Search for the cell housing the specified text and yield its [x, y] center coordinate. 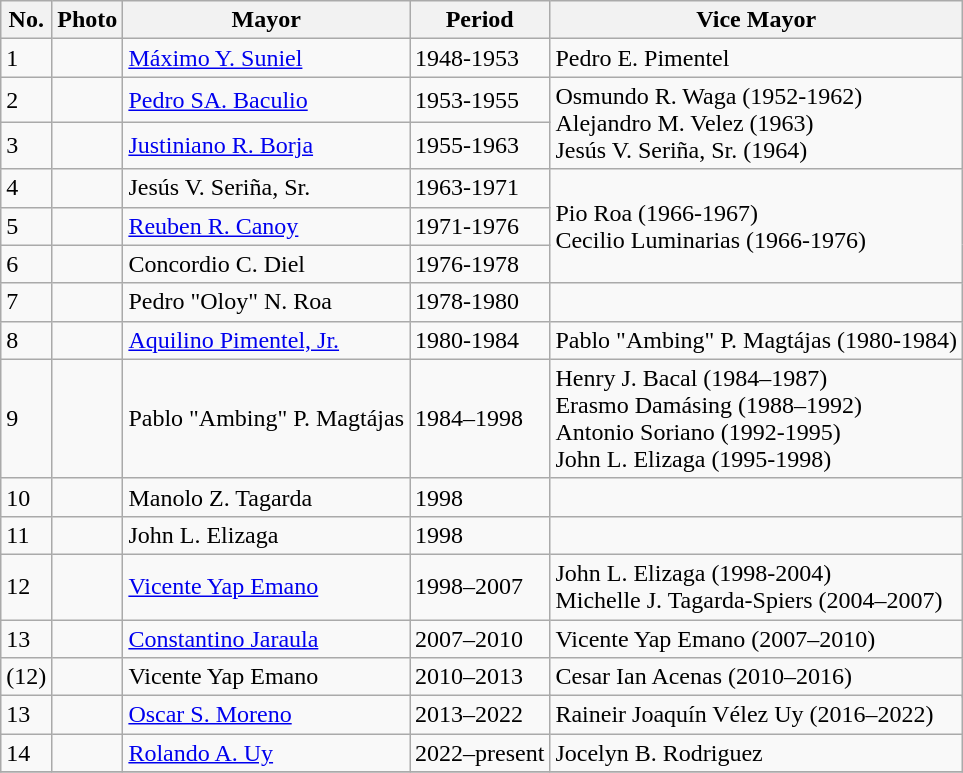
Pio Roa (1966-1967) Cecilio Luminarias (1966-1976) [756, 226]
9 [26, 418]
1980-1984 [480, 340]
Concordio C. Diel [266, 264]
Osmundo R. Waga (1952-1962)Alejandro M. Velez (1963)Jesús V. Seriña, Sr. (1964) [756, 123]
Oscar S. Moreno [266, 715]
1953-1955 [480, 100]
Máximo Y. Suniel [266, 58]
John L. Elizaga (1998-2004) Michelle J. Tagarda-Spiers (2004–2007) [756, 586]
4 [26, 188]
Period [480, 20]
1948-1953 [480, 58]
Pedro "Oloy" N. Roa [266, 302]
2013–2022 [480, 715]
Raineir Joaquín Vélez Uy (2016–2022) [756, 715]
5 [26, 226]
Cesar Ian Acenas (2010–2016) [756, 677]
14 [26, 753]
Manolo Z. Tagarda [266, 497]
Photo [88, 20]
(12) [26, 677]
Rolando A. Uy [266, 753]
2 [26, 100]
1 [26, 58]
Jesús V. Seriña, Sr. [266, 188]
Justiniano R. Borja [266, 146]
2022–present [480, 753]
Aquilino Pimentel, Jr. [266, 340]
10 [26, 497]
No. [26, 20]
1976-1978 [480, 264]
Constantino Jaraula [266, 639]
Pablo "Ambing" P. Magtájas [266, 418]
Pedro E. Pimentel [756, 58]
John L. Elizaga [266, 535]
Pedro SA. Baculio [266, 100]
8 [26, 340]
1971-1976 [480, 226]
11 [26, 535]
Henry J. Bacal (1984–1987) Erasmo Damásing (1988–1992) Antonio Soriano (1992-1995) John L. Elizaga (1995-1998) [756, 418]
Mayor [266, 20]
1963-1971 [480, 188]
3 [26, 146]
12 [26, 586]
1955-1963 [480, 146]
Reuben R. Canoy [266, 226]
1984–1998 [480, 418]
2007–2010 [480, 639]
Pablo "Ambing" P. Magtájas (1980-1984) [756, 340]
6 [26, 264]
Vicente Yap Emano (2007–2010) [756, 639]
Jocelyn B. Rodriguez [756, 753]
7 [26, 302]
2010–2013 [480, 677]
Vice Mayor [756, 20]
1978-1980 [480, 302]
1998–2007 [480, 586]
